Detect which cell encompasses the target text, then output its [X, Y] center coordinate. 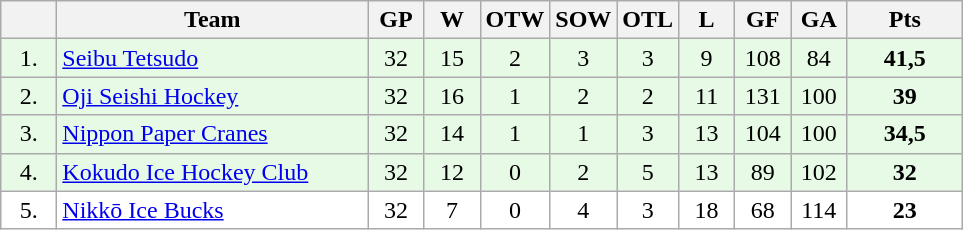
68 [763, 210]
15 [452, 58]
Team [212, 20]
SOW [584, 20]
4 [584, 210]
131 [763, 96]
Seibu Tetsudo [212, 58]
OTL [648, 20]
102 [819, 172]
84 [819, 58]
2. [29, 96]
Kokudo Ice Hockey Club [212, 172]
18 [707, 210]
41,5 [905, 58]
Pts [905, 20]
16 [452, 96]
14 [452, 134]
7 [452, 210]
34,5 [905, 134]
GP [396, 20]
5 [648, 172]
89 [763, 172]
108 [763, 58]
4. [29, 172]
GA [819, 20]
12 [452, 172]
L [707, 20]
5. [29, 210]
Nippon Paper Cranes [212, 134]
GF [763, 20]
104 [763, 134]
23 [905, 210]
Nikkō Ice Bucks [212, 210]
39 [905, 96]
9 [707, 58]
114 [819, 210]
Oji Seishi Hockey [212, 96]
W [452, 20]
1. [29, 58]
OTW [515, 20]
3. [29, 134]
11 [707, 96]
